Capture the cell that displays the provided text and extract its [x, y] central coordinate. 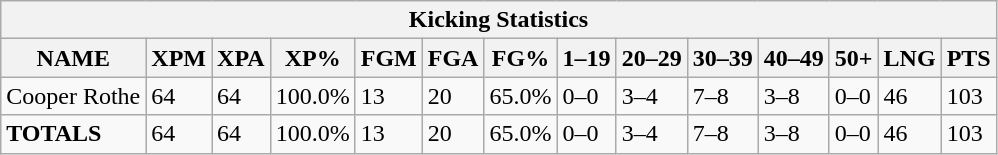
1–19 [586, 58]
50+ [854, 58]
XPA [242, 58]
NAME [74, 58]
LNG [910, 58]
TOTALS [74, 134]
20–29 [652, 58]
Cooper Rothe [74, 96]
FGM [388, 58]
XPM [179, 58]
40–49 [794, 58]
FGA [453, 58]
FG% [520, 58]
PTS [968, 58]
30–39 [722, 58]
XP% [312, 58]
Kicking Statistics [498, 20]
